Extract the [x, y] coordinate from the center of the cell holding the provided text.  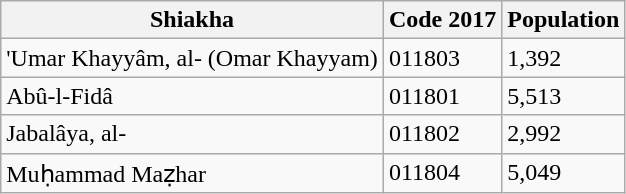
5,513 [564, 96]
Code 2017 [442, 20]
Abû-l-Fidâ [192, 96]
Muḥammad Maẓhar [192, 173]
'Umar Khayyâm, al- (Omar Khayyam) [192, 58]
5,049 [564, 173]
Population [564, 20]
011803 [442, 58]
2,992 [564, 134]
Jabalâya, al- [192, 134]
1,392 [564, 58]
011802 [442, 134]
011801 [442, 96]
011804 [442, 173]
Shiakha [192, 20]
